Output the (X, Y) coordinate of the center of the cell containing the given text.  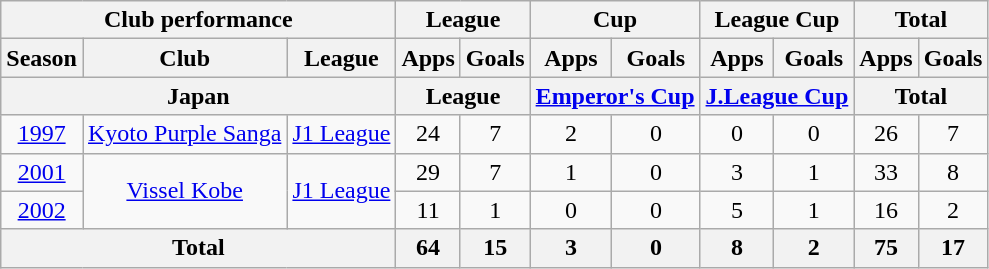
24 (428, 134)
Season (42, 58)
26 (886, 134)
League Cup (777, 20)
Club (184, 58)
29 (428, 172)
2001 (42, 172)
64 (428, 248)
33 (886, 172)
J.League Cup (777, 96)
Vissel Kobe (184, 191)
11 (428, 210)
Japan (198, 96)
17 (953, 248)
Cup (615, 20)
Emperor's Cup (615, 96)
15 (495, 248)
5 (737, 210)
16 (886, 210)
Club performance (198, 20)
Kyoto Purple Sanga (184, 134)
1997 (42, 134)
2002 (42, 210)
75 (886, 248)
